From the cell containing the given text, extract its center point as [x, y] coordinate. 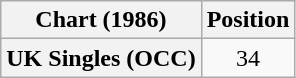
34 [248, 58]
Chart (1986) [101, 20]
UK Singles (OCC) [101, 58]
Position [248, 20]
